Find where the given text appears and provide that cell's center as [X, Y] coordinate. 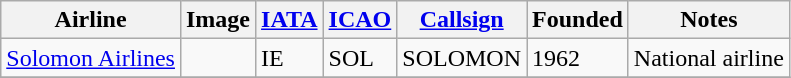
SOLOMON [462, 58]
Image [218, 20]
SOL [360, 58]
IE [290, 58]
Founded [578, 20]
ICAO [360, 20]
National airline [708, 58]
1962 [578, 58]
IATA [290, 20]
Airline [91, 20]
Solomon Airlines [91, 58]
Notes [708, 20]
Callsign [462, 20]
